For the text-containing cell, return its midpoint in (X, Y) coordinate format. 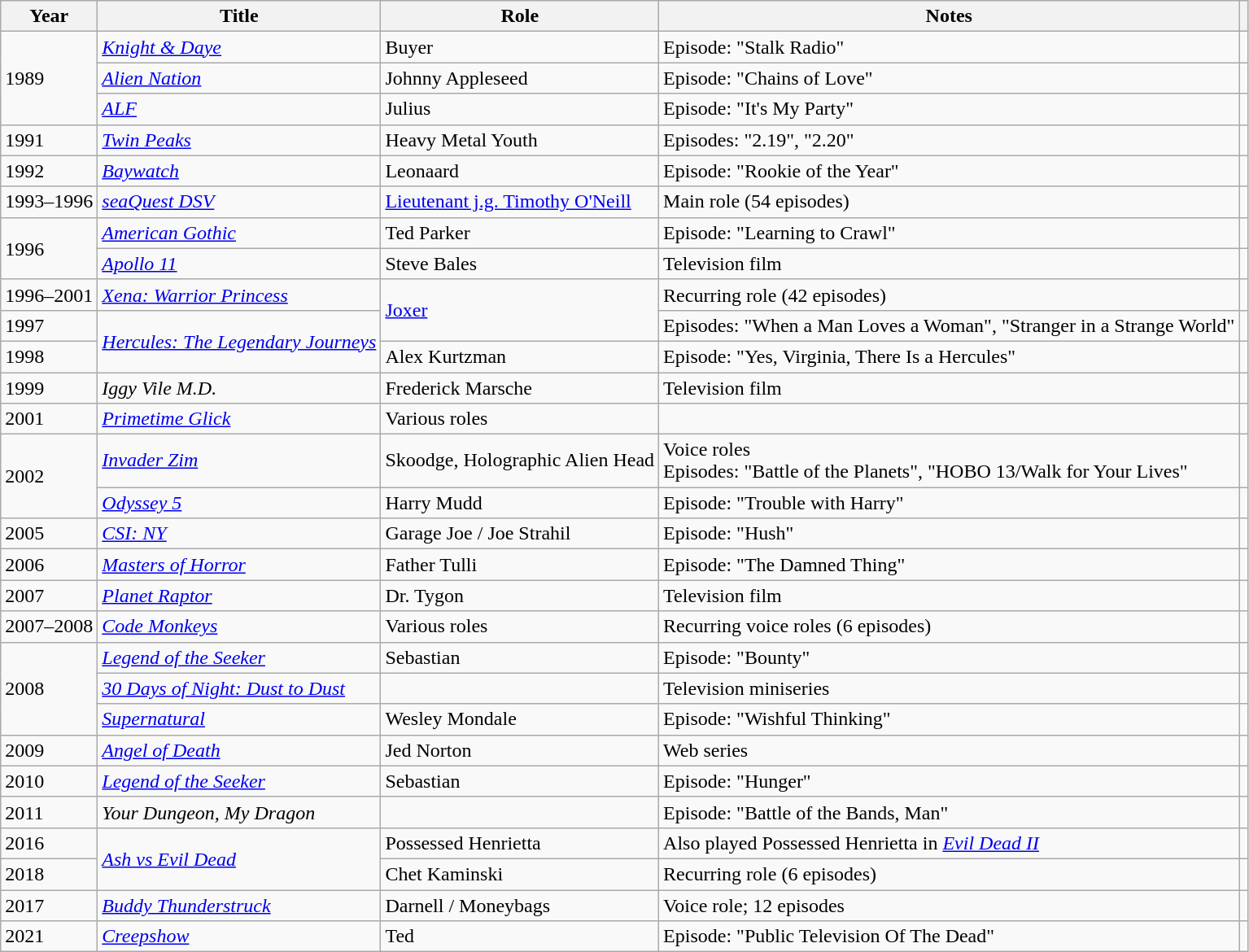
Twin Peaks (239, 140)
Skoodge, Holographic Alien Head (520, 461)
Main role (54 episodes) (949, 202)
Dr. Tygon (520, 596)
CSI: NY (239, 534)
1998 (49, 356)
Role (520, 16)
1996 (49, 248)
Episodes: "When a Man Loves a Woman", "Stranger in a Strange World" (949, 325)
Ash vs Evil Dead (239, 858)
Episode: "Trouble with Harry" (949, 503)
1997 (49, 325)
Masters of Horror (239, 565)
30 Days of Night: Dust to Dust (239, 688)
Episode: "Public Television Of The Dead" (949, 937)
2009 (49, 750)
Episode: "Rookie of the Year" (949, 171)
Episode: "Wishful Thinking" (949, 719)
1989 (49, 78)
Episode: "Battle of the Bands, Man" (949, 812)
Julius (520, 109)
seaQuest DSV (239, 202)
Buyer (520, 47)
Recurring role (42 episodes) (949, 295)
Father Tulli (520, 565)
Alien Nation (239, 78)
Lieutenant j.g. Timothy O'Neill (520, 202)
Apollo 11 (239, 264)
Recurring voice roles (6 episodes) (949, 627)
Hercules: The Legendary Journeys (239, 341)
1993–1996 (49, 202)
Knight & Daye (239, 47)
Odyssey 5 (239, 503)
Possessed Henrietta (520, 843)
Jed Norton (520, 750)
Code Monkeys (239, 627)
Invader Zim (239, 461)
Planet Raptor (239, 596)
2021 (49, 937)
2008 (49, 688)
Your Dungeon, My Dragon (239, 812)
Episode: "Stalk Radio" (949, 47)
Episode: "Hunger" (949, 781)
2005 (49, 534)
Episode: "Learning to Crawl" (949, 233)
Harry Mudd (520, 503)
Recurring role (6 episodes) (949, 874)
Episode: "Hush" (949, 534)
2007 (49, 596)
Episode: "Yes, Virginia, There Is a Hercules" (949, 356)
2010 (49, 781)
Also played Possessed Henrietta in Evil Dead II (949, 843)
Episode: "Chains of Love" (949, 78)
Heavy Metal Youth (520, 140)
2001 (49, 419)
Ted (520, 937)
Angel of Death (239, 750)
American Gothic (239, 233)
Episode: "It's My Party" (949, 109)
2016 (49, 843)
1999 (49, 388)
Joxer (520, 310)
Johnny Appleseed (520, 78)
Steve Bales (520, 264)
Buddy Thunderstruck (239, 906)
2018 (49, 874)
Alex Kurtzman (520, 356)
Title (239, 16)
Frederick Marsche (520, 388)
Primetime Glick (239, 419)
Episode: "The Damned Thing" (949, 565)
Darnell / Moneybags (520, 906)
Leonaard (520, 171)
Notes (949, 16)
Baywatch (239, 171)
Garage Joe / Joe Strahil (520, 534)
2011 (49, 812)
1991 (49, 140)
Episode: "Bounty" (949, 657)
2007–2008 (49, 627)
Ted Parker (520, 233)
1996–2001 (49, 295)
Voice rolesEpisodes: "Battle of the Planets", "HOBO 13/Walk for Your Lives" (949, 461)
Supernatural (239, 719)
Voice role; 12 episodes (949, 906)
Creepshow (239, 937)
2006 (49, 565)
2017 (49, 906)
Xena: Warrior Princess (239, 295)
2002 (49, 477)
Year (49, 16)
ALF (239, 109)
Web series (949, 750)
Episodes: "2.19", "2.20" (949, 140)
Iggy Vile M.D. (239, 388)
Wesley Mondale (520, 719)
Television miniseries (949, 688)
1992 (49, 171)
Chet Kaminski (520, 874)
